Locate the cell with the specified text and output its (X, Y) center coordinate. 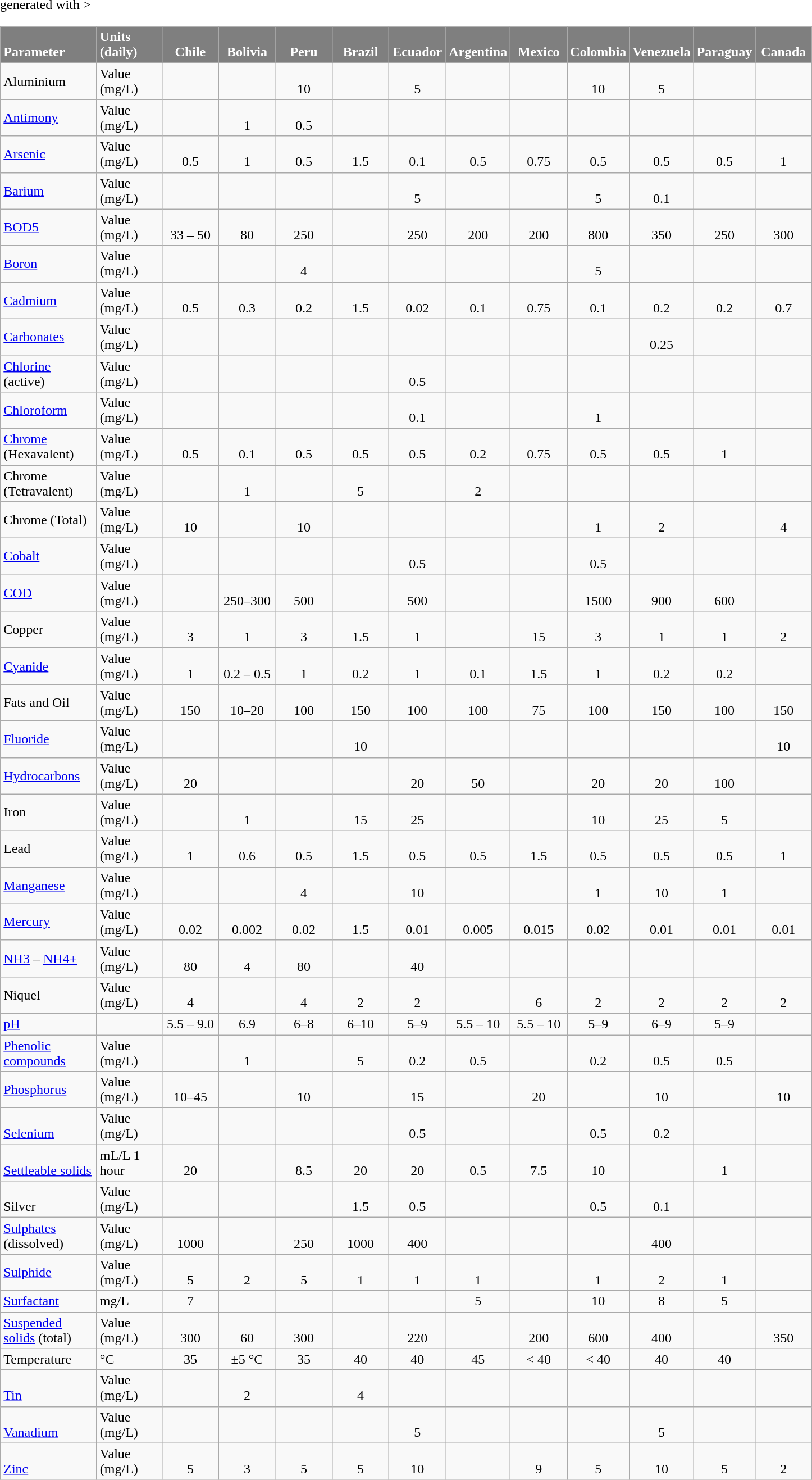
60 (247, 1331)
0.3 (247, 300)
0.25 (662, 337)
Zinc (49, 1461)
Chrome (Total) (49, 520)
10–20 (247, 702)
1500 (599, 593)
7.5 (539, 1163)
Copper (49, 629)
Mexico (539, 45)
800 (599, 227)
Chrome (Tetravalent) (49, 483)
Sulphide (49, 1272)
mg/L (129, 1301)
0.2 – 0.5 (247, 666)
6 (539, 995)
Lead (49, 848)
8.5 (303, 1163)
Sulphates (dissolved) (49, 1236)
Mercury (49, 921)
6–9 (662, 1024)
10–45 (190, 1090)
Cadmium (49, 300)
7 (190, 1301)
0.015 (539, 921)
Peru (303, 45)
Boron (49, 264)
Phosphorus (49, 1090)
Chrome (Hexavalent) (49, 446)
Brazil (361, 45)
Phenolic compounds (49, 1053)
Niquel (49, 995)
Fats and Oil (49, 702)
0.6 (247, 848)
Vanadium (49, 1425)
Surfactant (49, 1301)
Iron (49, 812)
6.9 (247, 1024)
Fluoride (49, 739)
250–300 (247, 593)
6–10 (361, 1024)
Carbonates (49, 337)
pH (49, 1024)
Colombia (599, 45)
Temperature (49, 1359)
Chile (190, 45)
Bolivia (247, 45)
Units (daily) (129, 45)
Cobalt (49, 556)
Manganese (49, 886)
Argentina (478, 45)
0.005 (478, 921)
Silver (49, 1199)
220 (418, 1331)
Ecuador (418, 45)
COD (49, 593)
50 (478, 775)
Arsenic (49, 154)
0.002 (247, 921)
9 (539, 1461)
0.7 (784, 300)
Barium (49, 191)
Antimony (49, 118)
Tin (49, 1388)
Chloroform (49, 410)
BOD5 (49, 227)
6–8 (303, 1024)
5.5 – 9.0 (190, 1024)
Selenium (49, 1126)
900 (662, 593)
75 (539, 702)
Cyanide (49, 666)
Suspended solids (total) (49, 1331)
mL/L 1 hour (129, 1163)
Hydrocarbons (49, 775)
Canada (784, 45)
Chlorine (active) (49, 373)
NH3 – NH4+ (49, 959)
45 (478, 1359)
33 – 50 (190, 227)
Settleable solids (49, 1163)
8 (662, 1301)
±5 °C (247, 1359)
Paraguay (724, 45)
Venezuela (662, 45)
Parameter (49, 45)
°C (129, 1359)
Aluminium (49, 81)
